Provide the (X, Y) coordinate of the cell's center where the given text is located.  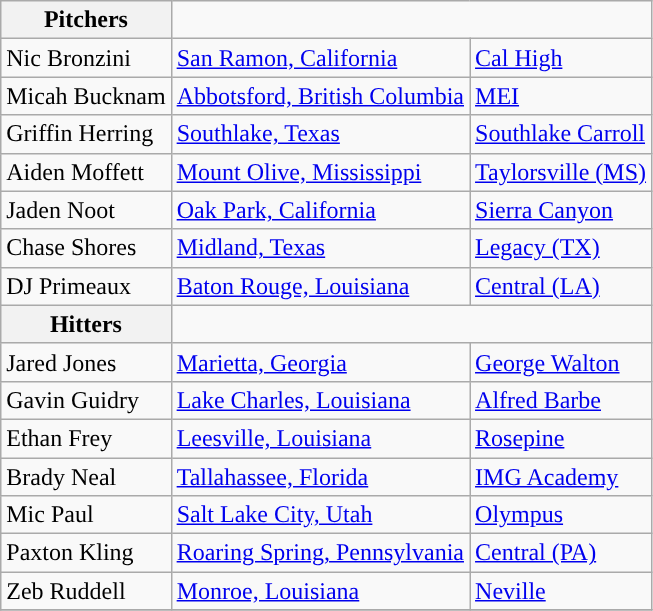
Salt Lake City, Utah (320, 515)
Brady Neal (86, 477)
Chase Shores (86, 248)
Gavin Guidry (86, 400)
Lake Charles, Louisiana (320, 400)
Southlake Carroll (561, 134)
Rosepine (561, 438)
Alfred Barbe (561, 400)
Neville (561, 591)
Marietta, Georgia (320, 362)
Legacy (TX) (561, 248)
Pitchers (86, 20)
Aiden Moffett (86, 172)
Midland, Texas (320, 248)
Jaden Noot (86, 210)
Micah Bucknam (86, 96)
Jared Jones (86, 362)
Oak Park, California (320, 210)
Ethan Frey (86, 438)
San Ramon, California (320, 58)
DJ Primeaux (86, 286)
Griffin Herring (86, 134)
George Walton (561, 362)
Mount Olive, Mississippi (320, 172)
Southlake, Texas (320, 134)
Central (LA) (561, 286)
Roaring Spring, Pennsylvania (320, 553)
MEI (561, 96)
Taylorsville (MS) (561, 172)
Paxton Kling (86, 553)
Baton Rouge, Louisiana (320, 286)
Mic Paul (86, 515)
IMG Academy (561, 477)
Monroe, Louisiana (320, 591)
Zeb Ruddell (86, 591)
Olympus (561, 515)
Cal High (561, 58)
Abbotsford, British Columbia (320, 96)
Tallahassee, Florida (320, 477)
Nic Bronzini (86, 58)
Sierra Canyon (561, 210)
Central (PA) (561, 553)
Hitters (86, 324)
Leesville, Louisiana (320, 438)
